Extract the (x, y) coordinate from the center of the cell holding the provided text.  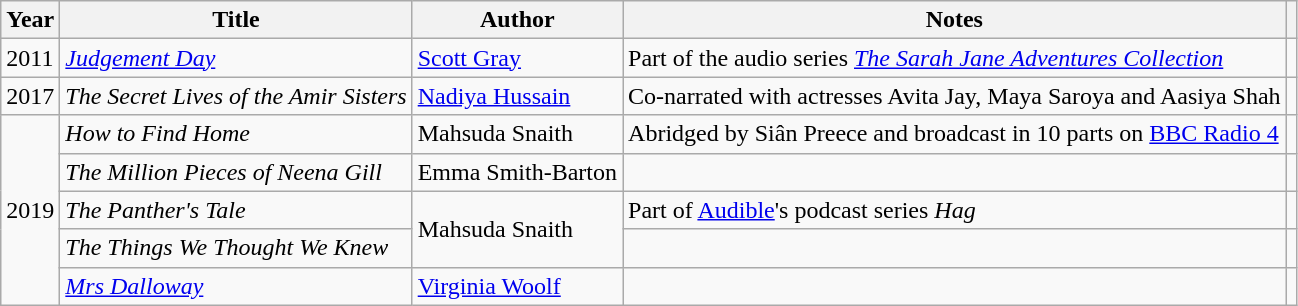
Mrs Dalloway (236, 286)
Part of Audible's podcast series Hag (955, 210)
Virginia Woolf (517, 286)
Judgement Day (236, 58)
Year (30, 20)
Scott Gray (517, 58)
Title (236, 20)
Part of the audio series The Sarah Jane Adventures Collection (955, 58)
Author (517, 20)
The Things We Thought We Knew (236, 248)
2017 (30, 96)
How to Find Home (236, 134)
2011 (30, 58)
Notes (955, 20)
Abridged by Siân Preece and broadcast in 10 parts on BBC Radio 4 (955, 134)
2019 (30, 210)
The Panther's Tale (236, 210)
Nadiya Hussain (517, 96)
The Million Pieces of Neena Gill (236, 172)
Emma Smith-Barton (517, 172)
Co-narrated with actresses Avita Jay, Maya Saroya and Aasiya Shah (955, 96)
The Secret Lives of the Amir Sisters (236, 96)
